Output the [x, y] coordinate of the center of the cell containing the given text.  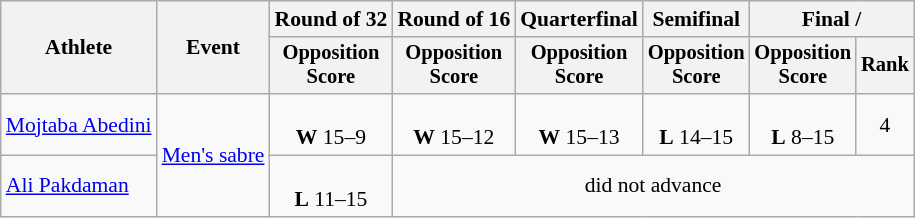
Rank [885, 66]
Round of 16 [454, 19]
Final / [831, 19]
Men's sabre [214, 155]
Event [214, 48]
W 15–12 [454, 124]
W 15–13 [579, 124]
Semifinal [696, 19]
W 15–9 [330, 124]
Ali Pakdaman [79, 186]
L 8–15 [802, 124]
Athlete [79, 48]
Mojtaba Abedini [79, 124]
L 11–15 [330, 186]
Round of 32 [330, 19]
4 [885, 124]
L 14–15 [696, 124]
Quarterfinal [579, 19]
did not advance [652, 186]
